From the cell containing the given text, extract its center point as (x, y) coordinate. 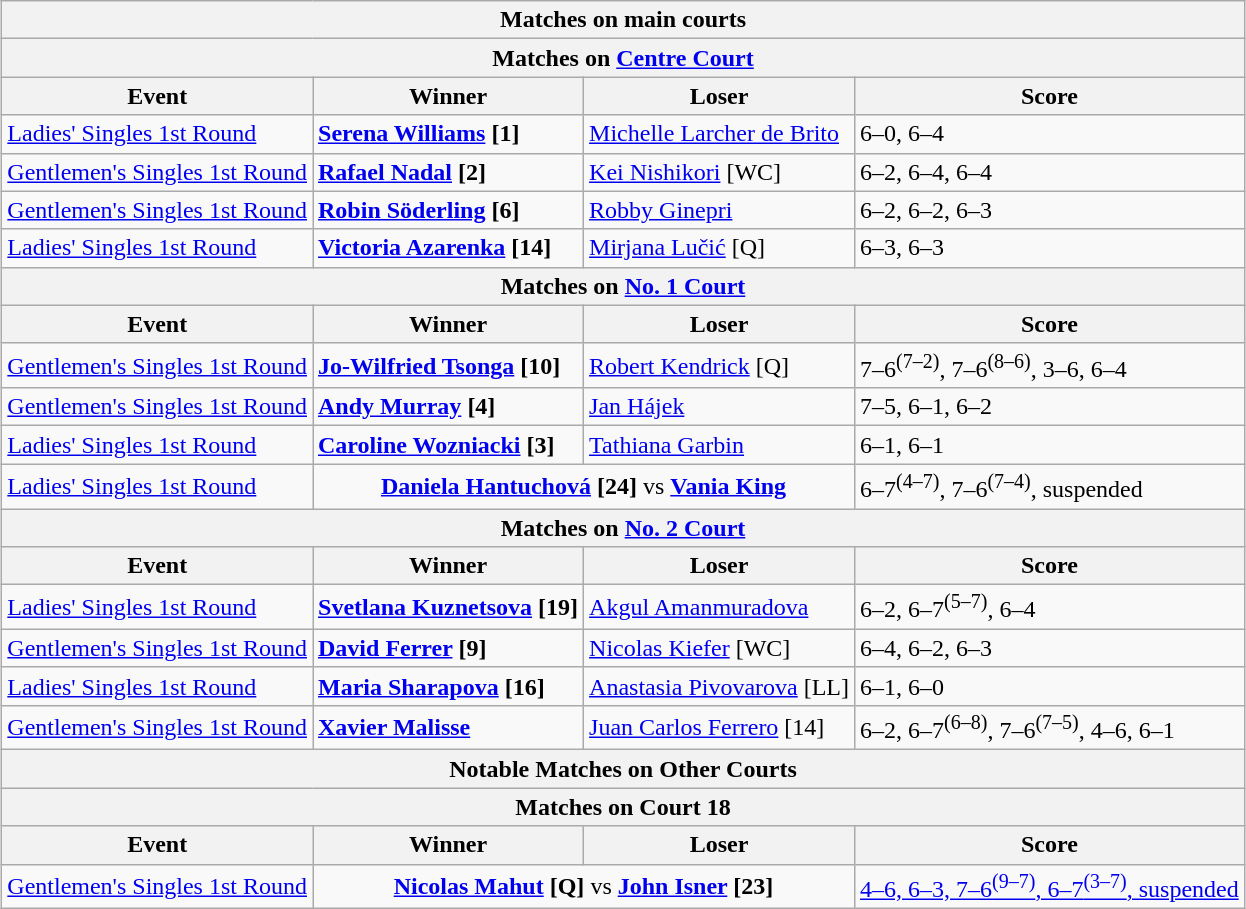
7–6(7–2), 7–6(8–6), 3–6, 6–4 (1050, 366)
Jan Hájek (720, 407)
6–1, 6–1 (1050, 445)
Robin Söderling [6] (448, 210)
Tathiana Garbin (720, 445)
6–2, 6–4, 6–4 (1050, 172)
6–2, 6–7(6–8), 7–6(7–5), 4–6, 6–1 (1050, 728)
Maria Sharapova [16] (448, 686)
Robby Ginepri (720, 210)
Mirjana Lučić [Q] (720, 248)
Victoria Azarenka [14] (448, 248)
David Ferrer [9] (448, 648)
6–2, 6–7(5–7), 6–4 (1050, 608)
Michelle Larcher de Brito (720, 134)
6–3, 6–3 (1050, 248)
Anastasia Pivovarova [LL] (720, 686)
6–4, 6–2, 6–3 (1050, 648)
Nicolas Mahut [Q] vs John Isner [23] (583, 886)
Xavier Malisse (448, 728)
Notable Matches on Other Courts (623, 769)
6–0, 6–4 (1050, 134)
Andy Murray [4] (448, 407)
6–2, 6–2, 6–3 (1050, 210)
Matches on main courts (623, 20)
7–5, 6–1, 6–2 (1050, 407)
Juan Carlos Ferrero [14] (720, 728)
Rafael Nadal [2] (448, 172)
Matches on No. 2 Court (623, 528)
Kei Nishikori [WC] (720, 172)
Akgul Amanmuradova (720, 608)
6–1, 6–0 (1050, 686)
Matches on Court 18 (623, 807)
Robert Kendrick [Q] (720, 366)
Caroline Wozniacki [3] (448, 445)
Matches on No. 1 Court (623, 286)
Serena Williams [1] (448, 134)
Svetlana Kuznetsova [19] (448, 608)
Matches on Centre Court (623, 58)
Jo-Wilfried Tsonga [10] (448, 366)
Nicolas Kiefer [WC] (720, 648)
4–6, 6–3, 7–6(9–7), 6–7(3–7), suspended (1050, 886)
6–7(4–7), 7–6(7–4), suspended (1050, 486)
Daniela Hantuchová [24] vs Vania King (583, 486)
